Return the (X, Y) coordinate for the center point of the cell that contains the specified text.  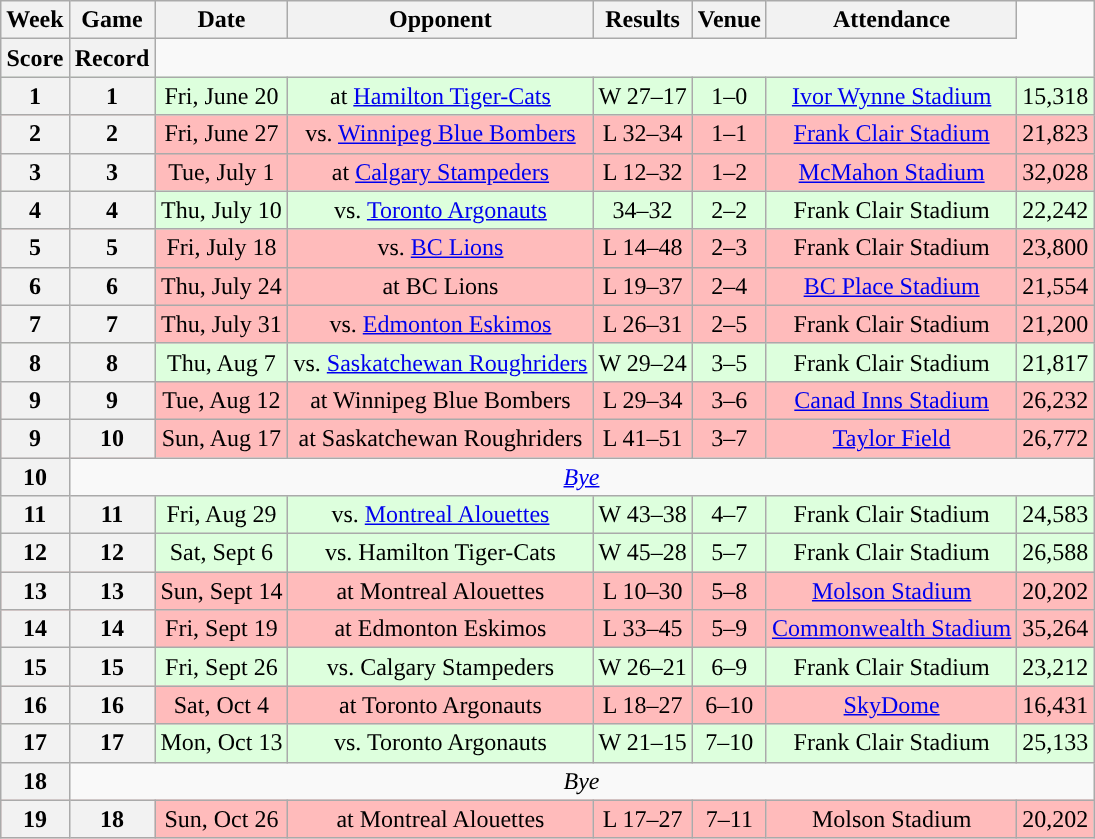
Fri, June 20 (222, 96)
19 (35, 819)
23,212 (1056, 667)
21,200 (1056, 324)
L 41–51 (642, 438)
15,318 (1056, 96)
Ivor Wynne Stadium (891, 96)
L 18–27 (642, 705)
Thu, July 24 (222, 286)
L 19–37 (642, 286)
21,554 (1056, 286)
3–5 (729, 362)
L 10–30 (642, 591)
Tue, Aug 12 (222, 400)
Sun, Oct 26 (222, 819)
Commonwealth Stadium (891, 629)
7–11 (729, 819)
5–9 (729, 629)
L 26–31 (642, 324)
23,800 (1056, 248)
Fri, June 27 (222, 134)
22,242 (1056, 210)
vs. Edmonton Eskimos (440, 324)
McMahon Stadium (891, 172)
Canad Inns Stadium (891, 400)
at Saskatchewan Roughriders (440, 438)
vs. Saskatchewan Roughriders (440, 362)
3–7 (729, 438)
at Hamilton Tiger-Cats (440, 96)
vs. BC Lions (440, 248)
2–4 (729, 286)
Thu, Aug 7 (222, 362)
Thu, July 31 (222, 324)
vs. Montreal Alouettes (440, 515)
Fri, Aug 29 (222, 515)
Fri, Sept 26 (222, 667)
W 21–15 (642, 743)
1–0 (729, 96)
7–10 (729, 743)
26,772 (1056, 438)
Sat, Oct 4 (222, 705)
1–2 (729, 172)
2–3 (729, 248)
L 14–48 (642, 248)
L 12–32 (642, 172)
Tue, July 1 (222, 172)
L 29–34 (642, 400)
1–1 (729, 134)
BC Place Stadium (891, 286)
Record (112, 58)
6–10 (729, 705)
W 27–17 (642, 96)
2–2 (729, 210)
Date (222, 20)
6–9 (729, 667)
W 26–21 (642, 667)
25,133 (1056, 743)
35,264 (1056, 629)
W 45–28 (642, 553)
2–5 (729, 324)
at Edmonton Eskimos (440, 629)
Score (35, 58)
at BC Lions (440, 286)
26,588 (1056, 553)
vs. Winnipeg Blue Bombers (440, 134)
21,817 (1056, 362)
Week (35, 20)
SkyDome (891, 705)
L 33–45 (642, 629)
vs. Hamilton Tiger-Cats (440, 553)
21,823 (1056, 134)
at Calgary Stampeders (440, 172)
26,232 (1056, 400)
Fri, Sept 19 (222, 629)
Results (642, 20)
Fri, July 18 (222, 248)
Attendance (891, 20)
L 32–34 (642, 134)
vs. Calgary Stampeders (440, 667)
16,431 (1056, 705)
34–32 (642, 210)
Thu, July 10 (222, 210)
Opponent (440, 20)
at Winnipeg Blue Bombers (440, 400)
4–7 (729, 515)
Mon, Oct 13 (222, 743)
W 29–24 (642, 362)
Sat, Sept 6 (222, 553)
3–6 (729, 400)
Sun, Aug 17 (222, 438)
Game (112, 20)
32,028 (1056, 172)
W 43–38 (642, 515)
at Toronto Argonauts (440, 705)
24,583 (1056, 515)
5–7 (729, 553)
Sun, Sept 14 (222, 591)
Venue (729, 20)
5–8 (729, 591)
Taylor Field (891, 438)
L 17–27 (642, 819)
